Identify which cell holds the provided text, then report its [X, Y] central coordinate. 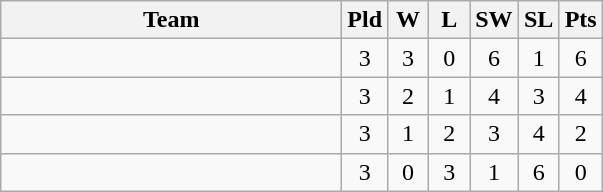
SL [538, 20]
SW [494, 20]
Pld [365, 20]
W [408, 20]
Team [172, 20]
Pts [580, 20]
L [450, 20]
